Extract the [X, Y] coordinate from the center of the cell holding the provided text.  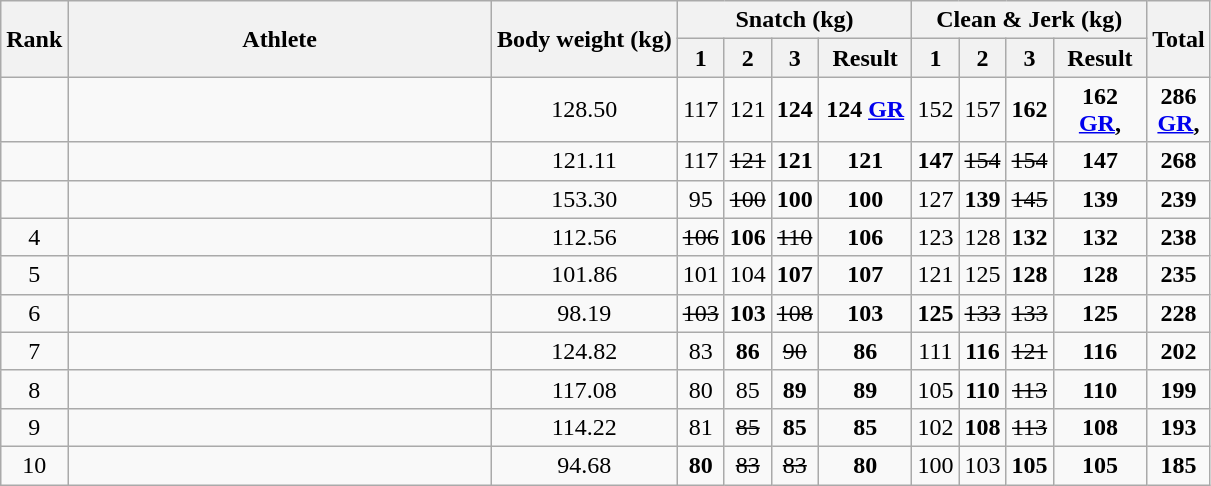
8 [34, 389]
Total [1179, 39]
124 GR [865, 110]
193 [1179, 427]
123 [936, 237]
102 [936, 427]
239 [1179, 199]
185 [1179, 465]
Rank [34, 39]
128.50 [584, 110]
4 [34, 237]
235 [1179, 275]
9 [34, 427]
6 [34, 313]
98.19 [584, 313]
124.82 [584, 351]
10 [34, 465]
90 [794, 351]
152 [936, 110]
Snatch (kg) [794, 20]
117.08 [584, 389]
145 [1030, 199]
153.30 [584, 199]
111 [936, 351]
202 [1179, 351]
228 [1179, 313]
199 [1179, 389]
162 GR, [1100, 110]
94.68 [584, 465]
127 [936, 199]
114.22 [584, 427]
124 [794, 110]
Athlete [280, 39]
286 GR, [1179, 110]
121.11 [584, 161]
Clean & Jerk (kg) [1030, 20]
101 [700, 275]
162 [1030, 110]
7 [34, 351]
157 [982, 110]
101.86 [584, 275]
5 [34, 275]
112.56 [584, 237]
81 [700, 427]
Body weight (kg) [584, 39]
104 [748, 275]
95 [700, 199]
238 [1179, 237]
268 [1179, 161]
